Determine the [X, Y] coordinate at the center of the cell enclosing the given text.  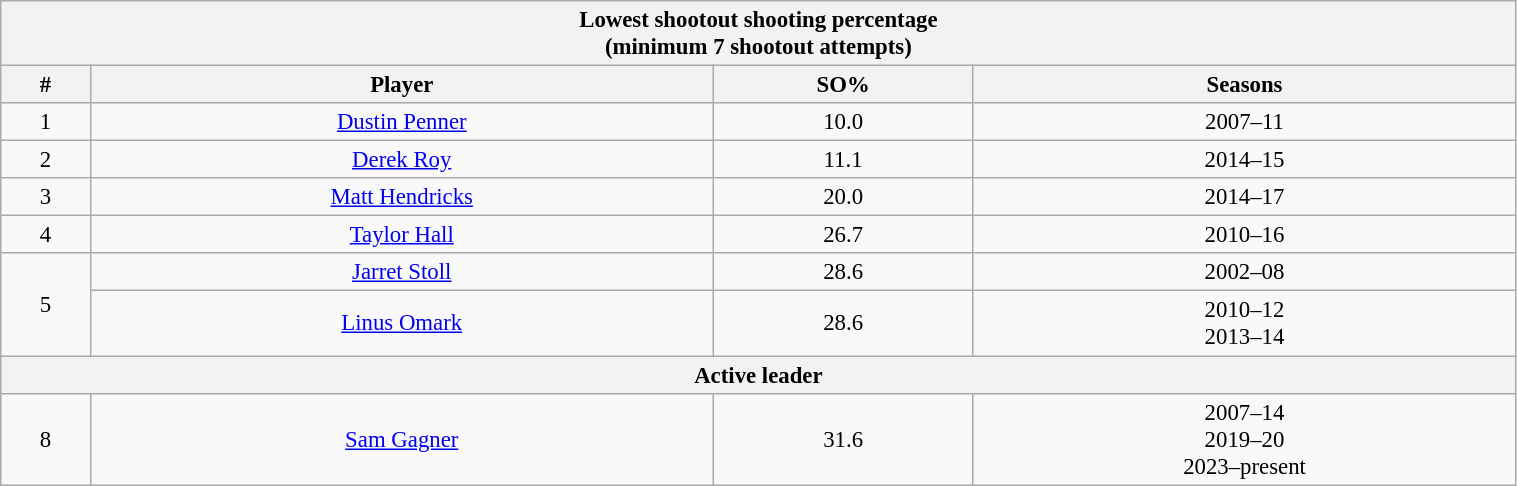
26.7 [843, 235]
1 [46, 122]
20.0 [843, 197]
2014–17 [1244, 197]
Dustin Penner [402, 122]
2010–16 [1244, 235]
2 [46, 160]
2002–08 [1244, 273]
3 [46, 197]
11.1 [843, 160]
2007–142019–202023–present [1244, 439]
8 [46, 439]
5 [46, 305]
Lowest shootout shooting percentage(minimum 7 shootout attempts) [758, 34]
2010–122013–14 [1244, 324]
Sam Gagner [402, 439]
SO% [843, 85]
Derek Roy [402, 160]
4 [46, 235]
2007–11 [1244, 122]
31.6 [843, 439]
Jarret Stoll [402, 273]
Linus Omark [402, 324]
Seasons [1244, 85]
2014–15 [1244, 160]
# [46, 85]
Matt Hendricks [402, 197]
Player [402, 85]
Active leader [758, 375]
Taylor Hall [402, 235]
10.0 [843, 122]
